Detect which cell encompasses the target text, then output its [x, y] center coordinate. 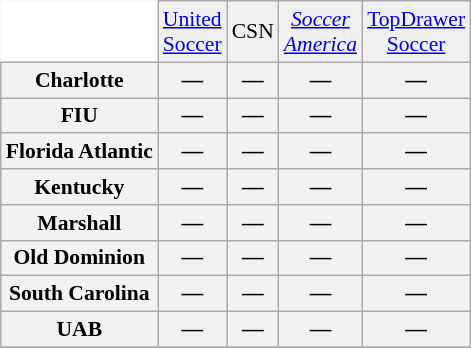
FIU [80, 116]
Kentucky [80, 187]
Marshall [80, 223]
Charlotte [80, 80]
UnitedSoccer [192, 32]
TopDrawerSoccer [416, 32]
Florida Atlantic [80, 152]
CSN [253, 32]
South Carolina [80, 294]
UAB [80, 330]
SoccerAmerica [320, 32]
Old Dominion [80, 258]
